Identify which cell holds the provided text, then report its (x, y) central coordinate. 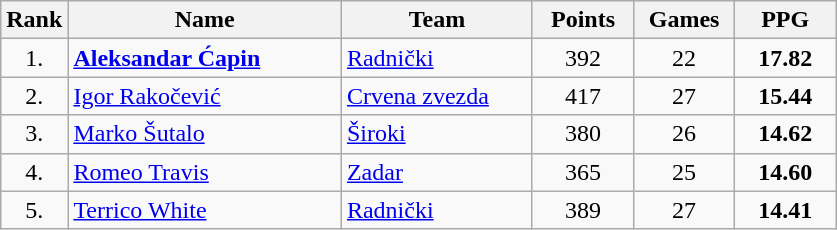
4. (34, 172)
380 (582, 134)
2. (34, 96)
22 (684, 58)
14.41 (786, 210)
Romeo Travis (205, 172)
Games (684, 20)
Crvena zvezda (436, 96)
14.60 (786, 172)
392 (582, 58)
Aleksandar Ćapin (205, 58)
26 (684, 134)
417 (582, 96)
1. (34, 58)
Name (205, 20)
Zadar (436, 172)
Team (436, 20)
Points (582, 20)
25 (684, 172)
3. (34, 134)
17.82 (786, 58)
14.62 (786, 134)
365 (582, 172)
Igor Rakočević (205, 96)
Široki (436, 134)
Marko Šutalo (205, 134)
Rank (34, 20)
Terrico White (205, 210)
15.44 (786, 96)
5. (34, 210)
389 (582, 210)
PPG (786, 20)
